Determine the [X, Y] coordinate at the center of the cell enclosing the given text.  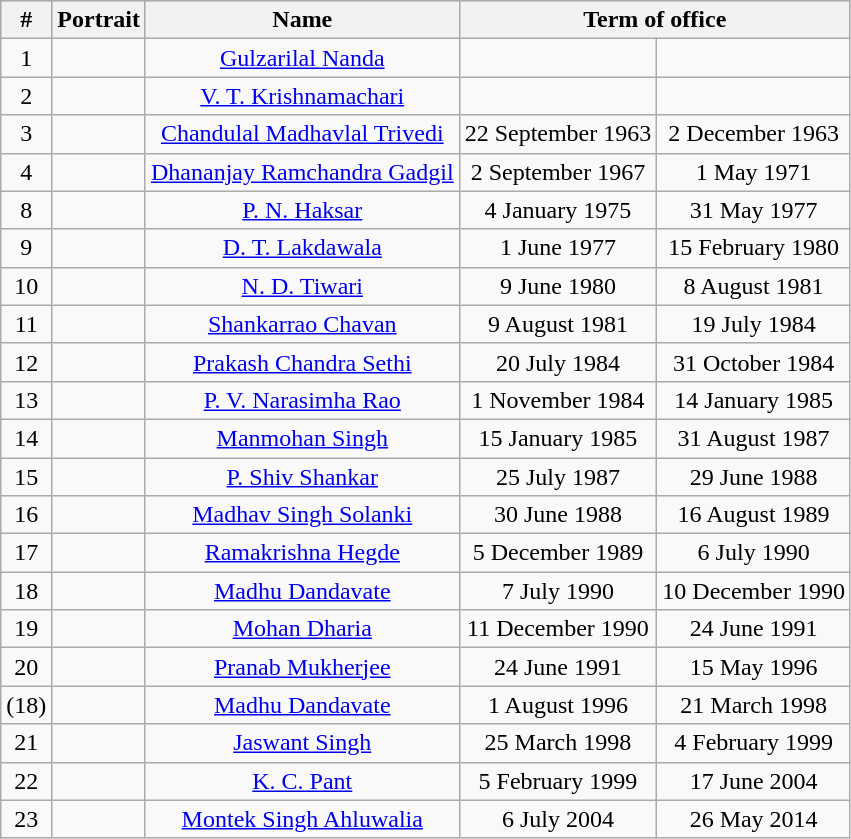
20 July 1984 [558, 362]
17 June 2004 [754, 781]
(18) [26, 705]
18 [26, 591]
26 May 2014 [754, 819]
15 January 1985 [558, 438]
21 March 1998 [754, 705]
11 [26, 324]
8 [26, 210]
5 December 1989 [558, 553]
10 [26, 286]
P. N. Haksar [302, 210]
Manmohan Singh [302, 438]
Chandulal Madhavlal Trivedi [302, 134]
21 [26, 743]
V. T. Krishnamachari [302, 96]
11 December 1990 [558, 629]
25 July 1987 [558, 477]
30 June 1988 [558, 515]
Pranab Mukherjee [302, 667]
14 January 1985 [754, 400]
2 September 1967 [558, 172]
14 [26, 438]
22 September 1963 [558, 134]
Ramakrishna Hegde [302, 553]
Portrait [99, 20]
15 [26, 477]
Dhananjay Ramchandra Gadgil [302, 172]
D. T. Lakdawala [302, 248]
Term of office [654, 20]
K. C. Pant [302, 781]
23 [26, 819]
16 August 1989 [754, 515]
9 [26, 248]
31 October 1984 [754, 362]
# [26, 20]
P. V. Narasimha Rao [302, 400]
31 August 1987 [754, 438]
29 June 1988 [754, 477]
Shankarrao Chavan [302, 324]
1 [26, 58]
1 June 1977 [558, 248]
22 [26, 781]
15 May 1996 [754, 667]
20 [26, 667]
13 [26, 400]
4 February 1999 [754, 743]
Prakash Chandra Sethi [302, 362]
6 July 2004 [558, 819]
19 [26, 629]
17 [26, 553]
1 November 1984 [558, 400]
4 [26, 172]
25 March 1998 [558, 743]
31 May 1977 [754, 210]
5 February 1999 [558, 781]
7 July 1990 [558, 591]
Gulzarilal Nanda [302, 58]
19 July 1984 [754, 324]
15 February 1980 [754, 248]
1 May 1971 [754, 172]
1 August 1996 [558, 705]
Mohan Dharia [302, 629]
2 December 1963 [754, 134]
N. D. Tiwari [302, 286]
8 August 1981 [754, 286]
3 [26, 134]
16 [26, 515]
P. Shiv Shankar [302, 477]
Montek Singh Ahluwalia [302, 819]
4 January 1975 [558, 210]
6 July 1990 [754, 553]
12 [26, 362]
9 August 1981 [558, 324]
2 [26, 96]
Jaswant Singh [302, 743]
Madhav Singh Solanki [302, 515]
10 December 1990 [754, 591]
Name [302, 20]
9 June 1980 [558, 286]
